Scan for the cell matching the given text and deliver its (X, Y) coordinate at center. 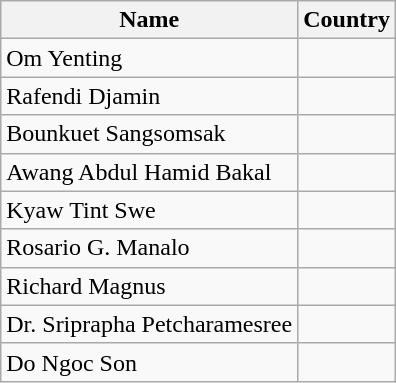
Om Yenting (150, 58)
Kyaw Tint Swe (150, 210)
Rosario G. Manalo (150, 248)
Rafendi Djamin (150, 96)
Bounkuet Sangsomsak (150, 134)
Richard Magnus (150, 286)
Dr. Sriprapha Petcharamesree (150, 324)
Name (150, 20)
Do Ngoc Son (150, 362)
Awang Abdul Hamid Bakal (150, 172)
Country (347, 20)
